Pinpoint the cell where the given text exists, returning its [x, y] midpoint coordinate. 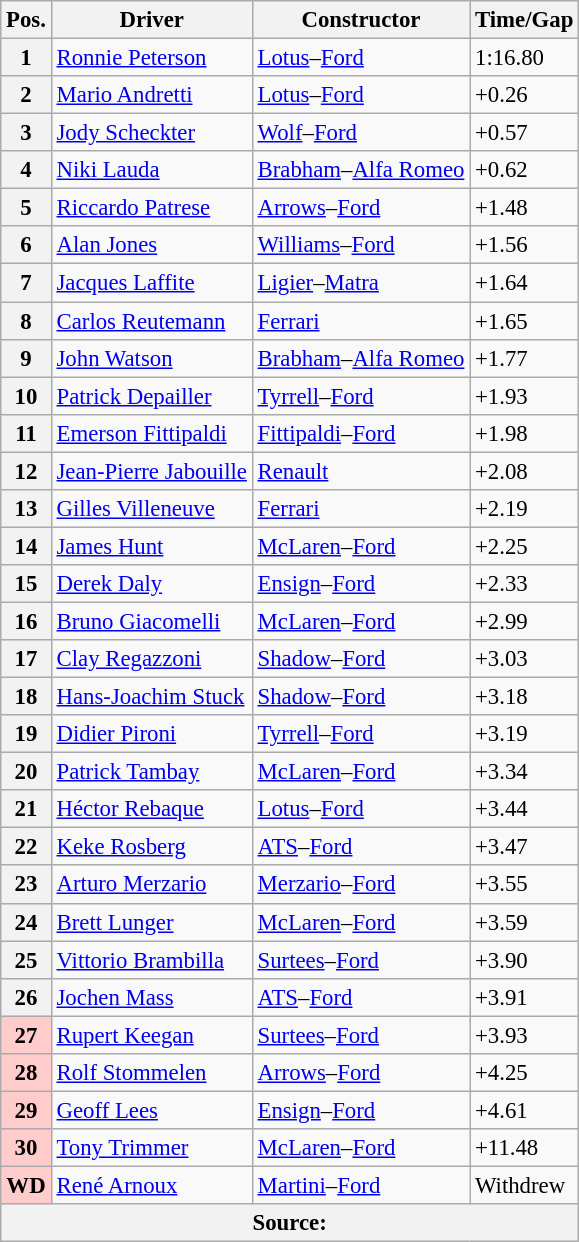
Derek Daly [152, 584]
+2.19 [524, 509]
+3.55 [524, 885]
Héctor Rebaque [152, 809]
René Arnoux [152, 1185]
John Watson [152, 358]
+3.34 [524, 772]
27 [26, 1035]
10 [26, 396]
22 [26, 847]
Merzario–Ford [360, 885]
WD [26, 1185]
Driver [152, 20]
Bruno Giacomelli [152, 621]
+3.44 [524, 809]
14 [26, 546]
+1.64 [524, 283]
11 [26, 433]
Clay Regazzoni [152, 659]
Jean-Pierre Jabouille [152, 471]
2 [26, 95]
26 [26, 997]
16 [26, 621]
18 [26, 697]
23 [26, 885]
+0.26 [524, 95]
Keke Rosberg [152, 847]
21 [26, 809]
Brett Lunger [152, 922]
+2.33 [524, 584]
+3.91 [524, 997]
+4.25 [524, 1073]
1:16.80 [524, 58]
Rupert Keegan [152, 1035]
7 [26, 283]
Arturo Merzario [152, 885]
James Hunt [152, 546]
Mario Andretti [152, 95]
Martini–Ford [360, 1185]
5 [26, 208]
Patrick Depailler [152, 396]
Ligier–Matra [360, 283]
25 [26, 960]
+3.59 [524, 922]
Pos. [26, 20]
Didier Pironi [152, 734]
+0.57 [524, 133]
Riccardo Patrese [152, 208]
Patrick Tambay [152, 772]
9 [26, 358]
+1.93 [524, 396]
4 [26, 170]
3 [26, 133]
Renault [360, 471]
Williams–Ford [360, 245]
Ronnie Peterson [152, 58]
Jacques Laffite [152, 283]
+4.61 [524, 1110]
29 [26, 1110]
13 [26, 509]
Fittipaldi–Ford [360, 433]
6 [26, 245]
28 [26, 1073]
+3.19 [524, 734]
Constructor [360, 20]
Geoff Lees [152, 1110]
+3.93 [524, 1035]
8 [26, 321]
+1.65 [524, 321]
Jochen Mass [152, 997]
+1.48 [524, 208]
+3.03 [524, 659]
Time/Gap [524, 20]
+11.48 [524, 1148]
19 [26, 734]
15 [26, 584]
Jody Scheckter [152, 133]
30 [26, 1148]
+3.47 [524, 847]
24 [26, 922]
+2.25 [524, 546]
Rolf Stommelen [152, 1073]
1 [26, 58]
20 [26, 772]
Gilles Villeneuve [152, 509]
Vittorio Brambilla [152, 960]
+2.99 [524, 621]
Tony Trimmer [152, 1148]
+3.90 [524, 960]
Carlos Reutemann [152, 321]
12 [26, 471]
+1.77 [524, 358]
Wolf–Ford [360, 133]
+1.98 [524, 433]
+0.62 [524, 170]
Withdrew [524, 1185]
Niki Lauda [152, 170]
+2.08 [524, 471]
Hans-Joachim Stuck [152, 697]
+1.56 [524, 245]
Emerson Fittipaldi [152, 433]
17 [26, 659]
+3.18 [524, 697]
Source: [290, 1223]
Alan Jones [152, 245]
